Locate the cell with the specified text and output its (x, y) center coordinate. 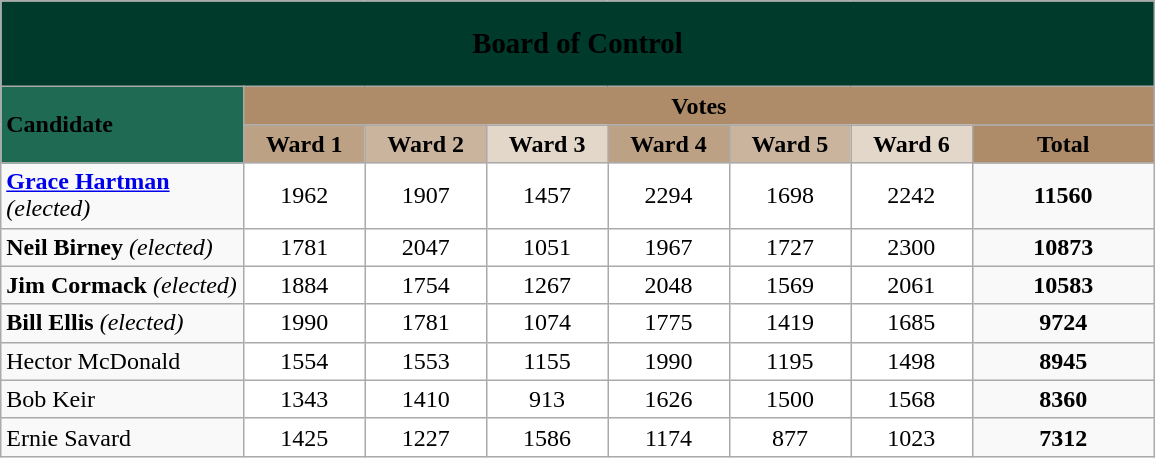
2048 (668, 285)
Neil Birney (elected) (122, 247)
1967 (668, 247)
Grace Hartman (elected) (122, 196)
10873 (1063, 247)
1685 (912, 323)
2061 (912, 285)
1074 (546, 323)
1727 (790, 247)
Total (1063, 144)
Hector McDonald (122, 361)
1267 (546, 285)
1698 (790, 196)
Ward 5 (790, 144)
1626 (668, 399)
1174 (668, 437)
1554 (304, 361)
1962 (304, 196)
1775 (668, 323)
1155 (546, 361)
2242 (912, 196)
1569 (790, 285)
1410 (426, 399)
913 (546, 399)
1419 (790, 323)
1884 (304, 285)
Bill Ellis (elected) (122, 323)
1907 (426, 196)
1754 (426, 285)
1586 (546, 437)
1343 (304, 399)
Jim Cormack (elected) (122, 285)
1425 (304, 437)
1553 (426, 361)
1500 (790, 399)
1051 (546, 247)
Votes (700, 106)
Board of Control (578, 44)
Ward 4 (668, 144)
1568 (912, 399)
1498 (912, 361)
8945 (1063, 361)
Ernie Savard (122, 437)
Ward 3 (546, 144)
11560 (1063, 196)
Ward 2 (426, 144)
877 (790, 437)
1195 (790, 361)
8360 (1063, 399)
Ward 6 (912, 144)
7312 (1063, 437)
Bob Keir (122, 399)
1227 (426, 437)
2300 (912, 247)
10583 (1063, 285)
2294 (668, 196)
Candidate (122, 125)
Ward 1 (304, 144)
1457 (546, 196)
2047 (426, 247)
1023 (912, 437)
9724 (1063, 323)
